Extract the (x, y) coordinate from the center of the cell holding the provided text.  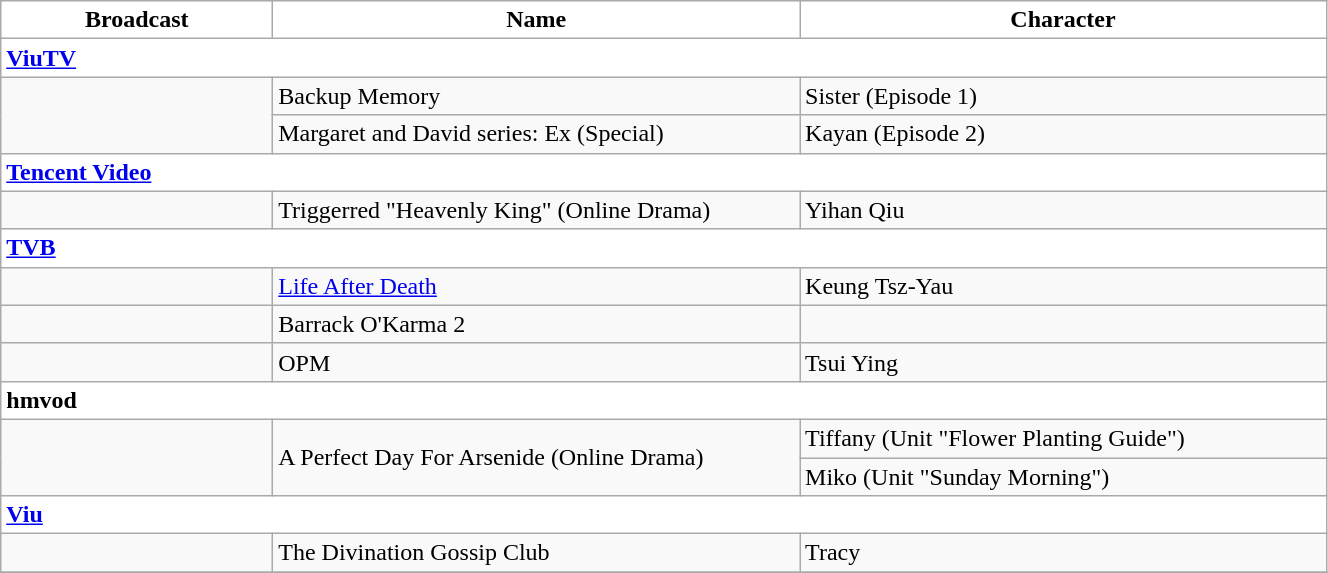
OPM (536, 362)
Tsui Ying (1064, 362)
Name (536, 20)
Sister (Episode 1) (1064, 96)
Tiffany (Unit "Flower Planting Guide") (1064, 438)
A Perfect Day For Arsenide (Online Drama) (536, 457)
Margaret and David series: Ex (Special) (536, 134)
Backup Memory (536, 96)
Life After Death (536, 286)
The Divination Gossip Club (536, 553)
Miko (Unit "Sunday Morning") (1064, 477)
Character (1064, 20)
Viu (664, 515)
Kayan (Episode 2) (1064, 134)
TVB (664, 248)
Broadcast (137, 20)
hmvod (664, 400)
Barrack O'Karma 2 (536, 324)
Keung Tsz-Yau (1064, 286)
Triggerred "Heavenly King" (Online Drama) (536, 210)
Yihan Qiu (1064, 210)
Tracy (1064, 553)
ViuTV (664, 58)
Tencent Video (664, 172)
